Identify which cell holds the provided text, then report its (x, y) central coordinate. 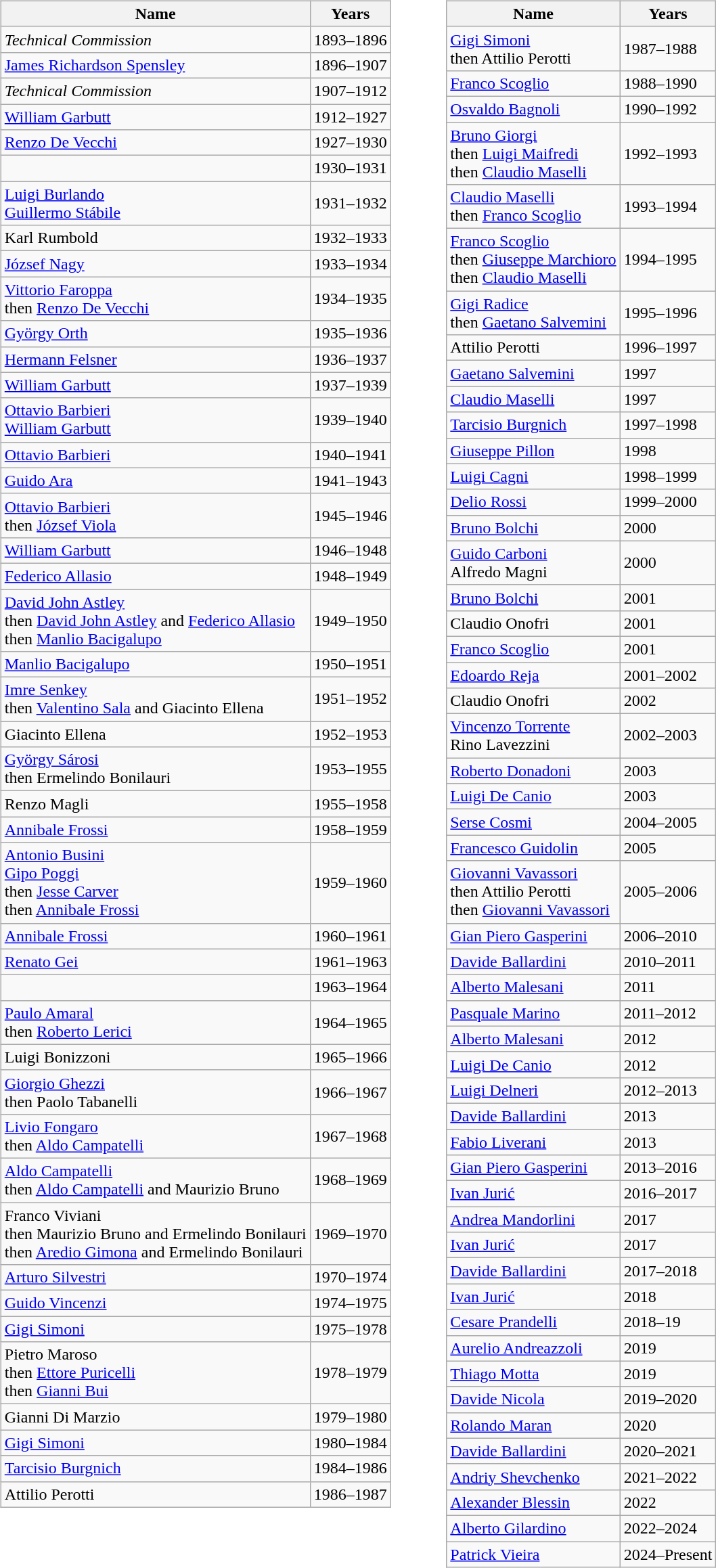
Patrick Vieira (533, 1554)
1940–1941 (351, 455)
József Nagy (156, 264)
1960–1961 (351, 936)
Ottavio Barbieri (156, 455)
2019–2020 (668, 1399)
2002 (668, 701)
Bruno Giorgithen Luigi Maifredithen Claudio Maselli (533, 153)
1965–1966 (351, 1057)
2010–2011 (668, 962)
1970–1974 (351, 1278)
Giorgio Ghezzithen Paolo Tabanelli (156, 1092)
1987–1988 (668, 49)
Claudio Maselli (533, 399)
1984–1986 (351, 1469)
Federico Allasio (156, 576)
2005 (668, 848)
2016–2017 (668, 1194)
Giacinto Ellena (156, 734)
1930–1931 (351, 169)
1968–1969 (351, 1180)
Ottavio BarbieriWilliam Garbutt (156, 420)
1937–1939 (351, 385)
Giuseppe Pillon (533, 451)
Luigi Cagni (533, 476)
1979–1980 (351, 1417)
Alberto Gilardino (533, 1528)
1896–1907 (351, 65)
Gigi Radicethen Gaetano Salvemini (533, 313)
2024–Present (668, 1554)
1934–1935 (351, 299)
Franco Scogliothen Giuseppe Marchiorothen Claudio Maselli (533, 260)
1932–1933 (351, 238)
Arturo Silvestri (156, 1278)
Paulo Amaralthen Roberto Lerici (156, 1022)
Thiago Motta (533, 1374)
1997–1998 (668, 425)
Gigi Simonithen Attilio Perotti (533, 49)
1933–1934 (351, 264)
2011–2012 (668, 1013)
Gaetano Salvemini (533, 374)
Claudio Masellithen Franco Scoglio (533, 207)
1998 (668, 451)
1936–1937 (351, 359)
2022 (668, 1502)
Cesare Prandelli (533, 1322)
1953–1955 (351, 769)
Andrea Mandorlini (533, 1219)
1931–1932 (351, 203)
1967–1968 (351, 1136)
Guido CarboniAlfredo Magni (533, 563)
Livio Fongarothen Aldo Campatelli (156, 1136)
1986–1987 (351, 1494)
Franco Vivianithen Maurizio Bruno and Ermelindo Bonilaurithen Aredio Gimona and Ermelindo Bonilauri (156, 1233)
2005–2006 (668, 892)
1935–1936 (351, 334)
1907–1912 (351, 91)
1963–1964 (351, 987)
1941–1943 (351, 480)
Pasquale Marino (533, 1013)
1912–1927 (351, 117)
Gianni Di Marzio (156, 1417)
2017–2018 (668, 1271)
2021–2022 (668, 1477)
Vincenzo TorrenteRino Lavezzini (533, 736)
1996–1997 (668, 348)
1958–1959 (351, 830)
2022–2024 (668, 1528)
Guido Vincenzi (156, 1303)
1950–1951 (351, 665)
1961–1963 (351, 962)
Giovanni Vavassorithen Attilio Perottithen Giovanni Vavassori (533, 892)
1988–1990 (668, 83)
2018 (668, 1297)
Davide Nicola (533, 1399)
1966–1967 (351, 1092)
1946–1948 (351, 550)
Rolando Maran (533, 1425)
1952–1953 (351, 734)
György Sárosithen Ermelindo Bonilauri (156, 769)
Hermann Felsner (156, 359)
1951–1952 (351, 700)
Renzo Magli (156, 804)
Renzo De Vecchi (156, 143)
Francesco Guidolin (533, 848)
Imre Senkeythen Valentino Sala and Giacinto Ellena (156, 700)
2012–2013 (668, 1090)
Karl Rumbold (156, 238)
1939–1940 (351, 420)
1964–1965 (351, 1022)
1994–1995 (668, 260)
1927–1930 (351, 143)
2001–2002 (668, 675)
1949–1950 (351, 620)
Luigi BurlandoGuillermo Stábile (156, 203)
1992–1993 (668, 153)
Antonio BusiniGipo Poggithen Jesse Carverthen Annibale Frossi (156, 882)
1993–1994 (668, 207)
Aldo Campatellithen Aldo Campatelli and Maurizio Bruno (156, 1180)
1995–1996 (668, 313)
2018–19 (668, 1322)
1955–1958 (351, 804)
Serse Cosmi (533, 822)
Manlio Bacigalupo (156, 665)
Pietro Marosothen Ettore Puricellithen Gianni Bui (156, 1373)
2006–2010 (668, 936)
Roberto Donadoni (533, 771)
Andriy Shevchenko (533, 1477)
Fabio Liverani (533, 1142)
2004–2005 (668, 822)
1999–2000 (668, 502)
Delio Rossi (533, 502)
Renato Gei (156, 962)
1948–1949 (351, 576)
1969–1970 (351, 1233)
György Orth (156, 334)
1959–1960 (351, 882)
1998–1999 (668, 476)
2002–2003 (668, 736)
Osvaldo Bagnoli (533, 109)
Ottavio Barbierithen József Viola (156, 516)
1893–1896 (351, 39)
David John Astley then David John Astley and Federico Allasio then Manlio Bacigalupo (156, 620)
Edoardo Reja (533, 675)
Vittorio Faroppathen Renzo De Vecchi (156, 299)
2020 (668, 1425)
1945–1946 (351, 516)
Luigi Bonizzoni (156, 1057)
2013–2016 (668, 1168)
1975–1978 (351, 1329)
Luigi Delneri (533, 1090)
2020–2021 (668, 1451)
1990–1992 (668, 109)
1978–1979 (351, 1373)
2011 (668, 987)
1980–1984 (351, 1443)
Aurelio Andreazzoli (533, 1348)
Guido Ara (156, 480)
1974–1975 (351, 1303)
Alexander Blessin (533, 1502)
James Richardson Spensley (156, 65)
